Pinpoint the cell where the given text exists, returning its [X, Y] midpoint coordinate. 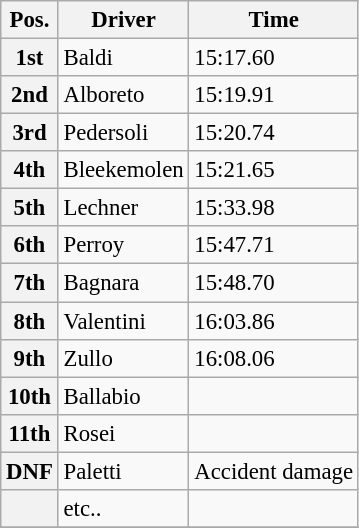
Zullo [124, 358]
5th [30, 208]
Accident damage [274, 471]
16:08.06 [274, 358]
8th [30, 321]
Ballabio [124, 396]
Rosei [124, 433]
etc.. [124, 509]
DNF [30, 471]
15:33.98 [274, 208]
Lechner [124, 208]
Time [274, 20]
Perroy [124, 245]
15:20.74 [274, 133]
11th [30, 433]
Valentini [124, 321]
Paletti [124, 471]
15:47.71 [274, 245]
Pos. [30, 20]
Baldi [124, 58]
Pedersoli [124, 133]
Bleekemolen [124, 170]
Driver [124, 20]
15:19.91 [274, 95]
6th [30, 245]
9th [30, 358]
15:21.65 [274, 170]
Alboreto [124, 95]
1st [30, 58]
15:17.60 [274, 58]
15:48.70 [274, 283]
4th [30, 170]
3rd [30, 133]
7th [30, 283]
Bagnara [124, 283]
10th [30, 396]
16:03.86 [274, 321]
2nd [30, 95]
